Detect which cell encompasses the target text, then output its [x, y] center coordinate. 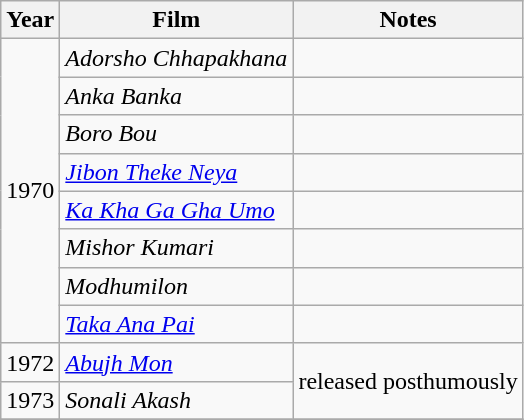
Boro Bou [176, 134]
1970 [30, 191]
Taka Ana Pai [176, 324]
Anka Banka [176, 96]
Ka Kha Ga Gha Umo [176, 210]
Adorsho Chhapakhana [176, 58]
1972 [30, 362]
Notes [408, 20]
Jibon Theke Neya [176, 172]
Year [30, 20]
Modhumilon [176, 286]
Abujh Mon [176, 362]
Sonali Akash [176, 400]
Film [176, 20]
released posthumously [408, 381]
1973 [30, 400]
Mishor Kumari [176, 248]
